Provide the (X, Y) coordinate of the cell's center where the given text is located.  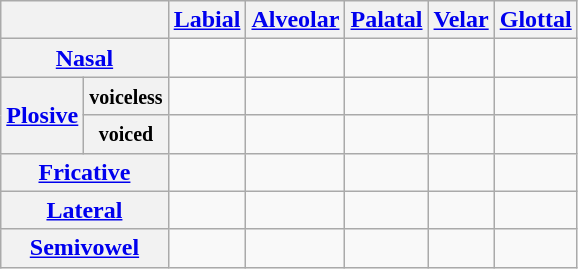
Fricative (84, 172)
Glottal (536, 20)
Lateral (84, 210)
voiceless (126, 96)
Palatal (386, 20)
Alveolar (296, 20)
Plosive (42, 115)
Nasal (84, 58)
Labial (207, 20)
Velar (461, 20)
Semivowel (84, 248)
voiced (126, 134)
